Scan for the cell matching the given text and deliver its (x, y) coordinate at center. 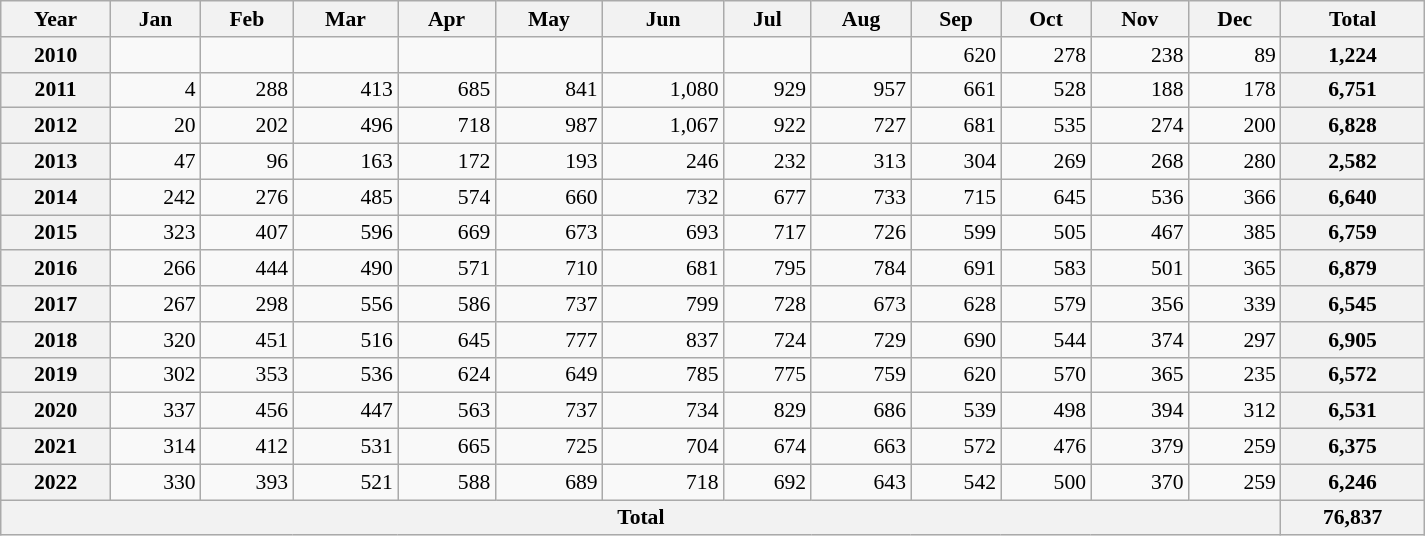
447 (346, 411)
Mar (346, 19)
6,879 (1352, 269)
693 (664, 233)
353 (247, 375)
278 (1046, 55)
Jul (768, 19)
710 (548, 269)
987 (548, 126)
Aug (861, 19)
269 (1046, 162)
238 (1140, 55)
6,531 (1352, 411)
531 (346, 447)
715 (956, 197)
172 (446, 162)
785 (664, 375)
2010 (56, 55)
47 (156, 162)
246 (664, 162)
323 (156, 233)
6,640 (1352, 197)
677 (768, 197)
795 (768, 269)
200 (1234, 126)
407 (247, 233)
571 (446, 269)
734 (664, 411)
6,828 (1352, 126)
2021 (56, 447)
572 (956, 447)
2014 (56, 197)
2015 (56, 233)
444 (247, 269)
729 (861, 340)
Sep (956, 19)
394 (1140, 411)
929 (768, 90)
297 (1234, 340)
2018 (56, 340)
727 (861, 126)
2,582 (1352, 162)
674 (768, 447)
521 (346, 482)
178 (1234, 90)
690 (956, 340)
500 (1046, 482)
1,080 (664, 90)
379 (1140, 447)
Jun (664, 19)
579 (1046, 304)
Nov (1140, 19)
665 (446, 447)
242 (156, 197)
476 (1046, 447)
374 (1140, 340)
339 (1234, 304)
2019 (56, 375)
563 (446, 411)
312 (1234, 411)
89 (1234, 55)
188 (1140, 90)
957 (861, 90)
829 (768, 411)
385 (1234, 233)
6,375 (1352, 447)
Jan (156, 19)
Feb (247, 19)
599 (956, 233)
320 (156, 340)
837 (664, 340)
660 (548, 197)
725 (548, 447)
6,572 (1352, 375)
2020 (56, 411)
686 (861, 411)
496 (346, 126)
726 (861, 233)
193 (548, 162)
1,224 (1352, 55)
314 (156, 447)
267 (156, 304)
2016 (56, 269)
777 (548, 340)
366 (1234, 197)
302 (156, 375)
202 (247, 126)
456 (247, 411)
232 (768, 162)
6,751 (1352, 90)
6,759 (1352, 233)
6,246 (1352, 482)
485 (346, 197)
544 (1046, 340)
330 (156, 482)
628 (956, 304)
337 (156, 411)
516 (346, 340)
728 (768, 304)
Oct (1046, 19)
922 (768, 126)
370 (1140, 482)
266 (156, 269)
704 (664, 447)
20 (156, 126)
732 (664, 197)
733 (861, 197)
583 (1046, 269)
663 (861, 447)
2012 (56, 126)
501 (1140, 269)
799 (664, 304)
235 (1234, 375)
6,905 (1352, 340)
4 (156, 90)
96 (247, 162)
Apr (446, 19)
Year (56, 19)
643 (861, 482)
313 (861, 162)
356 (1140, 304)
717 (768, 233)
528 (1046, 90)
2011 (56, 90)
276 (247, 197)
May (548, 19)
691 (956, 269)
588 (446, 482)
624 (446, 375)
535 (1046, 126)
649 (548, 375)
685 (446, 90)
163 (346, 162)
413 (346, 90)
505 (1046, 233)
661 (956, 90)
451 (247, 340)
570 (1046, 375)
76,837 (1352, 518)
Dec (1234, 19)
498 (1046, 411)
775 (768, 375)
6,545 (1352, 304)
689 (548, 482)
841 (548, 90)
586 (446, 304)
556 (346, 304)
304 (956, 162)
2022 (56, 482)
298 (247, 304)
574 (446, 197)
393 (247, 482)
280 (1234, 162)
596 (346, 233)
467 (1140, 233)
669 (446, 233)
724 (768, 340)
759 (861, 375)
542 (956, 482)
539 (956, 411)
490 (346, 269)
274 (1140, 126)
692 (768, 482)
268 (1140, 162)
2017 (56, 304)
288 (247, 90)
1,067 (664, 126)
2013 (56, 162)
412 (247, 447)
784 (861, 269)
